Return [X, Y] of the center of cell containing provided text 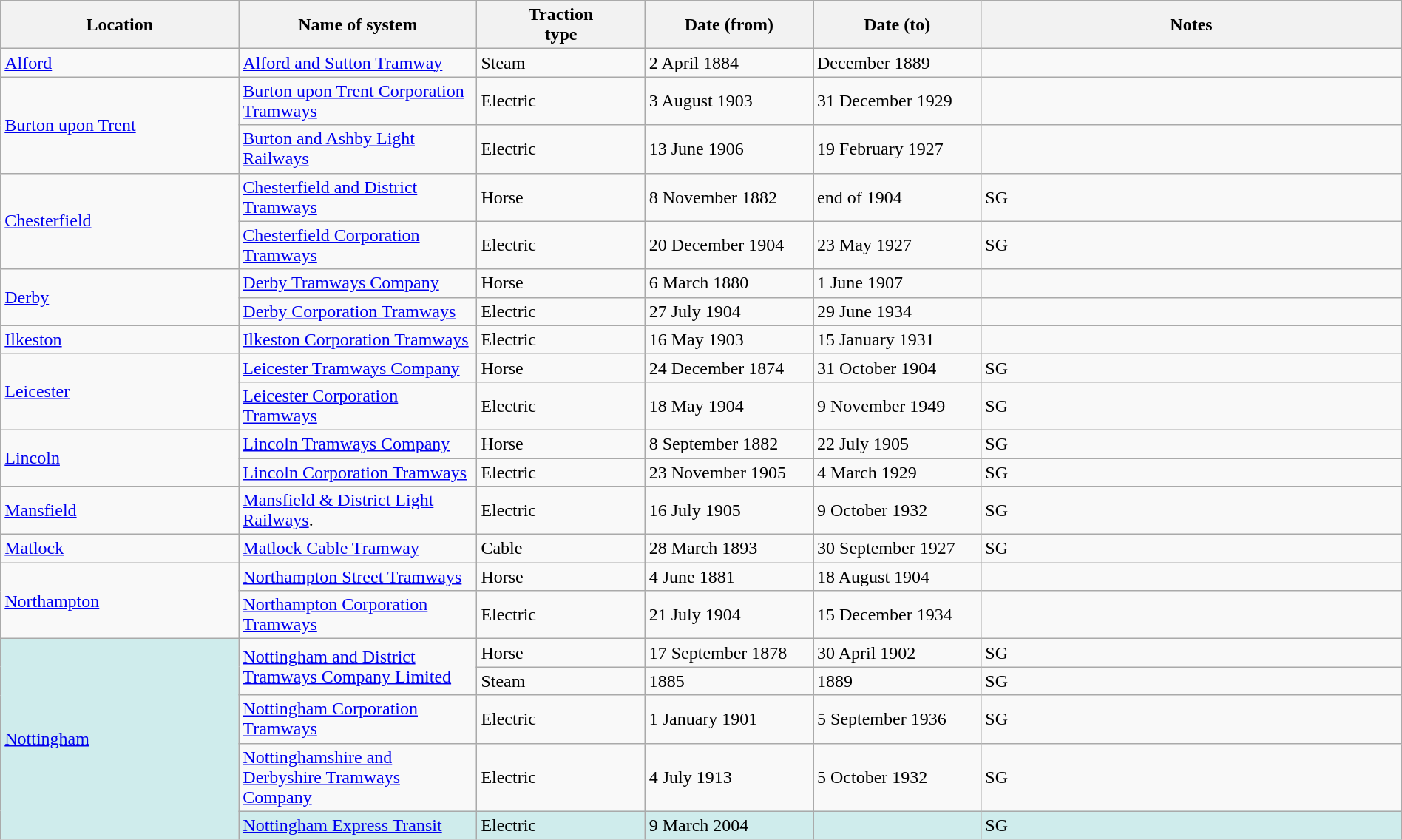
Nottingham [120, 739]
Lincoln [120, 458]
December 1889 [898, 63]
Ilkeston Corporation Tramways [358, 339]
2 April 1884 [729, 63]
Nottingham Express Transit [358, 825]
31 October 1904 [898, 367]
Notes [1191, 25]
15 December 1934 [898, 615]
Leicester [120, 392]
Chesterfield [120, 221]
5 October 1932 [898, 777]
Date (from) [729, 25]
23 November 1905 [729, 472]
27 July 1904 [729, 311]
1 June 1907 [898, 283]
end of 1904 [898, 197]
4 March 1929 [898, 472]
Burton and Ashby Light Railways [358, 149]
Matlock [120, 549]
1 January 1901 [729, 719]
16 July 1905 [729, 510]
20 December 1904 [729, 245]
16 May 1903 [729, 339]
Northampton [120, 600]
17 September 1878 [729, 653]
21 July 1904 [729, 615]
Alford [120, 63]
Alford and Sutton Tramway [358, 63]
22 July 1905 [898, 444]
6 March 1880 [729, 283]
24 December 1874 [729, 367]
Mansfield & District Light Railways. [358, 510]
Name of system [358, 25]
5 September 1936 [898, 719]
Derby Corporation Tramways [358, 311]
Derby [120, 297]
29 June 1934 [898, 311]
Leicester Tramways Company [358, 367]
4 July 1913 [729, 777]
Location [120, 25]
8 September 1882 [729, 444]
Lincoln Tramways Company [358, 444]
9 October 1932 [898, 510]
8 November 1882 [729, 197]
30 September 1927 [898, 549]
Chesterfield and District Tramways [358, 197]
Mansfield [120, 510]
15 January 1931 [898, 339]
Northampton Street Tramways [358, 577]
Date (to) [898, 25]
28 March 1893 [729, 549]
Burton upon Trent Corporation Tramways [358, 101]
4 June 1881 [729, 577]
18 May 1904 [729, 405]
9 March 2004 [729, 825]
Derby Tramways Company [358, 283]
Nottinghamshire and Derbyshire Tramways Company [358, 777]
Burton upon Trent [120, 125]
18 August 1904 [898, 577]
Tractiontype [561, 25]
1889 [898, 681]
Matlock Cable Tramway [358, 549]
19 February 1927 [898, 149]
Chesterfield Corporation Tramways [358, 245]
Northampton Corporation Tramways [358, 615]
Leicester Corporation Tramways [358, 405]
Ilkeston [120, 339]
Nottingham and District Tramways Company Limited [358, 667]
13 June 1906 [729, 149]
Nottingham Corporation Tramways [358, 719]
30 April 1902 [898, 653]
31 December 1929 [898, 101]
Lincoln Corporation Tramways [358, 472]
1885 [729, 681]
3 August 1903 [729, 101]
Cable [561, 549]
9 November 1949 [898, 405]
23 May 1927 [898, 245]
